Capture the cell that displays the provided text and extract its (X, Y) central coordinate. 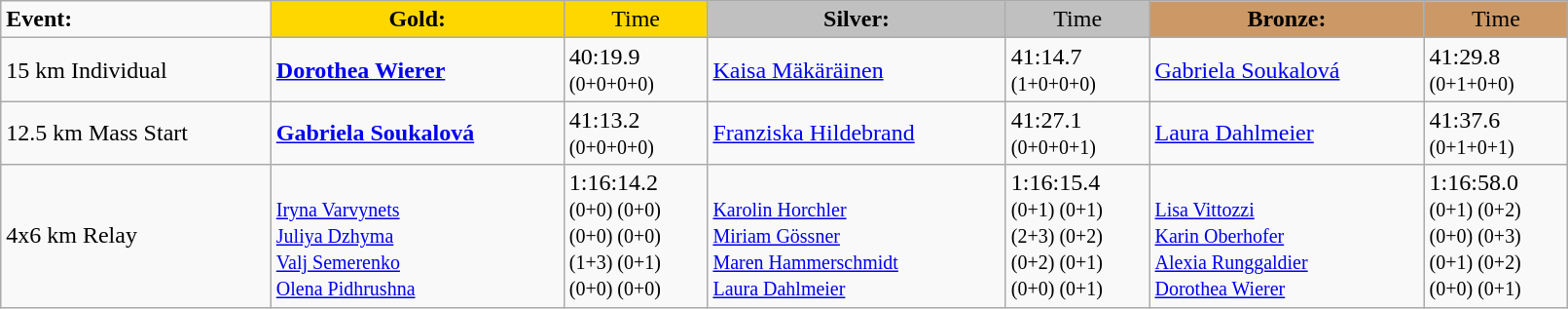
Lisa VittozziKarin OberhoferAlexia RunggaldierDorothea Wierer (1287, 236)
15 km Individual (136, 70)
41:13.2 (0+0+0+0) (636, 133)
Franziska Hildebrand (857, 133)
41:29.8(0+1+0+0) (1496, 70)
Dorothea Wierer (417, 70)
Kaisa Mäkäräinen (857, 70)
Bronze: (1287, 19)
12.5 km Mass Start (136, 133)
Karolin HorchlerMiriam GössnerMaren HammerschmidtLaura Dahlmeier (857, 236)
41:37.6 (0+1+0+1) (1496, 133)
41:27.1 (0+0+0+1) (1077, 133)
1:16:15.4(0+1) (0+1)(2+3) (0+2)(0+2) (0+1)(0+0) (0+1) (1077, 236)
Iryna VarvynetsJuliya DzhymaValj SemerenkoOlena Pidhrushna (417, 236)
4x6 km Relay (136, 236)
1:16:58.0(0+1) (0+2)(0+0) (0+3)(0+1) (0+2)(0+0) (0+1) (1496, 236)
Silver: (857, 19)
40:19.9(0+0+0+0) (636, 70)
Event: (136, 19)
41:14.7(1+0+0+0) (1077, 70)
1:16:14.2(0+0) (0+0)(0+0) (0+0)(1+3) (0+1)(0+0) (0+0) (636, 236)
Laura Dahlmeier (1287, 133)
Gold: (417, 19)
